Return (x, y) of the center of cell containing provided text 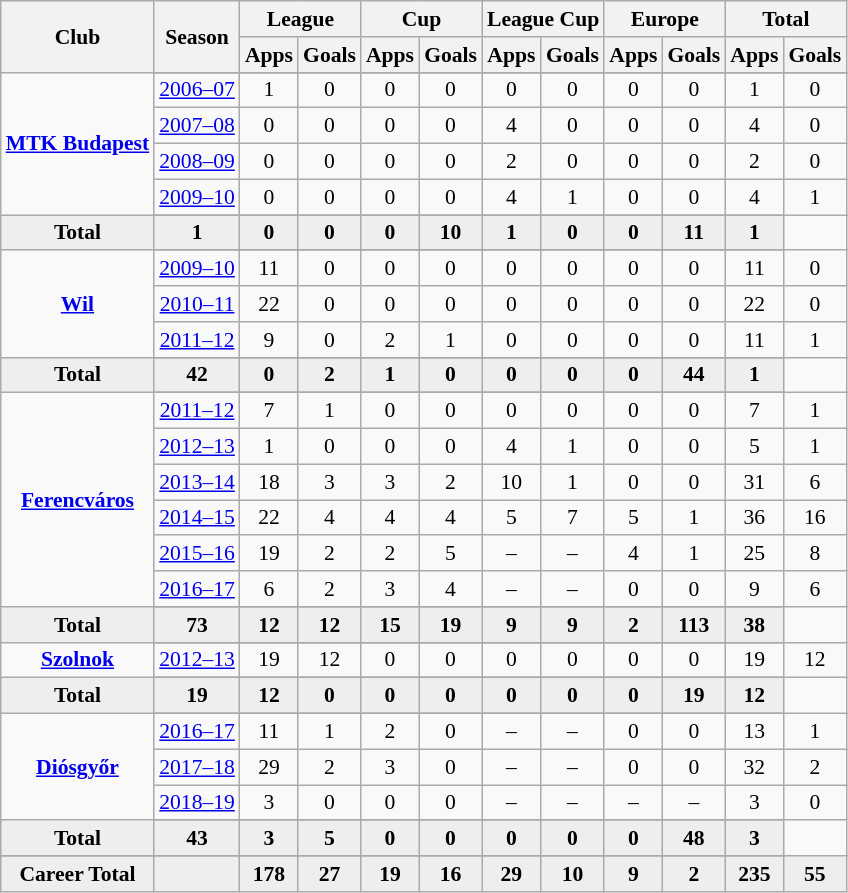
43 (197, 839)
36 (754, 518)
2008–09 (197, 162)
8 (814, 554)
Ferencváros (78, 500)
Cup (422, 19)
Club (78, 36)
32 (754, 767)
42 (197, 375)
Europe (664, 19)
2006–07 (197, 90)
48 (694, 839)
Diósgyőr (78, 768)
31 (754, 482)
15 (390, 625)
2010–11 (197, 304)
Season (197, 36)
League Cup (543, 19)
25 (754, 554)
44 (694, 375)
13 (754, 732)
2015–16 (197, 554)
2013–14 (197, 482)
2018–19 (197, 803)
Wil (78, 304)
Szolnok (78, 660)
MTK Budapest (78, 143)
235 (754, 874)
178 (269, 874)
2014–15 (197, 518)
2007–08 (197, 126)
27 (330, 874)
38 (754, 625)
2017–18 (197, 767)
55 (814, 874)
113 (694, 625)
73 (197, 625)
Career Total (78, 874)
18 (269, 482)
League (300, 19)
